Determine the (x, y) coordinate at the center of the cell enclosing the given text.  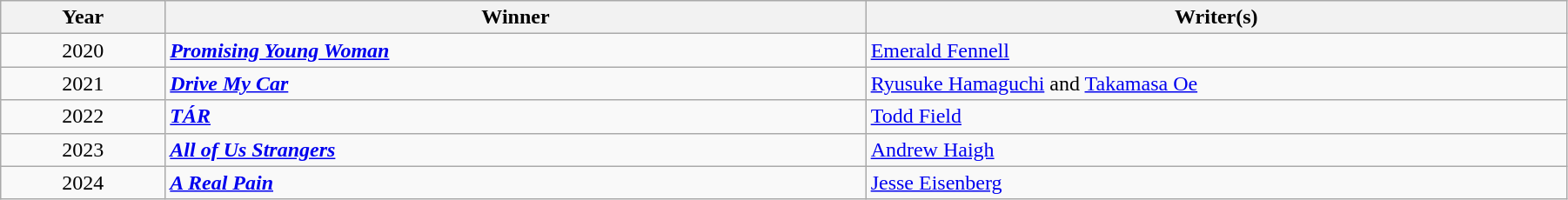
Winner (515, 17)
2020 (84, 50)
2021 (84, 83)
2022 (84, 117)
All of Us Strangers (515, 150)
Writer(s) (1216, 17)
2024 (84, 183)
TÁR (515, 117)
Promising Young Woman (515, 50)
Year (84, 17)
Jesse Eisenberg (1216, 183)
Todd Field (1216, 117)
Andrew Haigh (1216, 150)
Emerald Fennell (1216, 50)
Drive My Car (515, 83)
Ryusuke Hamaguchi and Takamasa Oe (1216, 83)
A Real Pain (515, 183)
2023 (84, 150)
